Search for the cell housing the specified text and yield its (x, y) center coordinate. 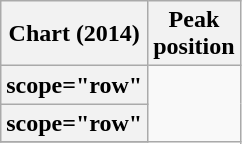
Chart (2014) (74, 34)
Peakposition (194, 34)
